Return the (x, y) coordinate for the center point of the cell that contains the specified text.  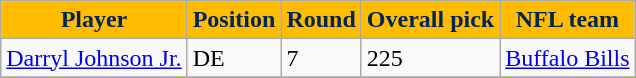
Overall pick (430, 20)
Darryl Johnson Jr. (94, 58)
Player (94, 20)
DE (234, 58)
225 (430, 58)
NFL team (568, 20)
Buffalo Bills (568, 58)
Position (234, 20)
7 (321, 58)
Round (321, 20)
